Scan for the cell matching the given text and deliver its (X, Y) coordinate at center. 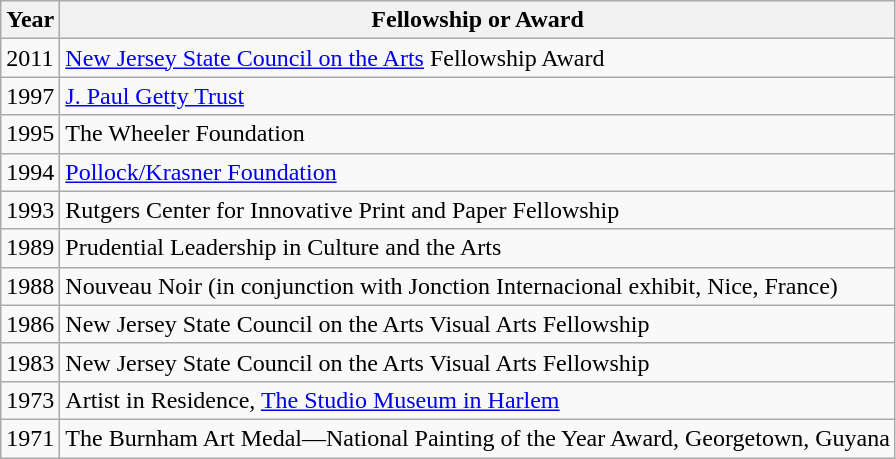
1988 (30, 286)
1989 (30, 248)
J. Paul Getty Trust (478, 96)
The Wheeler Foundation (478, 134)
New Jersey State Council on the Arts Fellowship Award (478, 58)
Year (30, 20)
1973 (30, 400)
Prudential Leadership in Culture and the Arts (478, 248)
The Burnham Art Medal—National Painting of the Year Award, Georgetown, Guyana (478, 438)
Rutgers Center for Innovative Print and Paper Fellowship (478, 210)
1986 (30, 324)
1994 (30, 172)
1983 (30, 362)
Pollock/Krasner Foundation (478, 172)
Fellowship or Award (478, 20)
1971 (30, 438)
Artist in Residence, The Studio Museum in Harlem (478, 400)
1993 (30, 210)
1995 (30, 134)
2011 (30, 58)
Nouveau Noir (in conjunction with Jonction Internacional exhibit, Nice, France) (478, 286)
1997 (30, 96)
